Identify which cell holds the provided text, then report its (x, y) central coordinate. 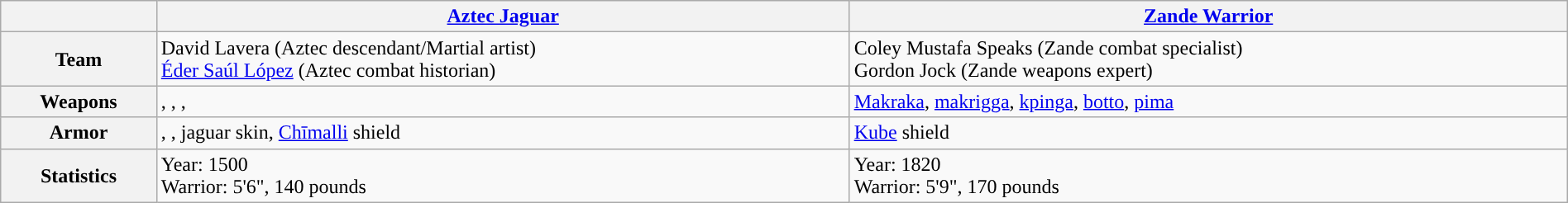
Year: 1500Warrior: 5'6", 140 pounds (503, 175)
Kube shield (1208, 133)
Weapons (79, 101)
Team (79, 59)
Aztec Jaguar (503, 17)
Makraka, makrigga, kpinga, botto, pima (1208, 101)
David Lavera (Aztec descendant/Martial artist)Éder Saúl López (Aztec combat historian) (503, 59)
Coley Mustafa Speaks (Zande combat specialist)Gordon Jock (Zande weapons expert) (1208, 59)
Year: 1820Warrior: 5'9", 170 pounds (1208, 175)
, , , (503, 101)
Statistics (79, 175)
Armor (79, 133)
Zande Warrior (1208, 17)
, , jaguar skin, Chīmalli shield (503, 133)
